Detect which cell encompasses the target text, then output its [x, y] center coordinate. 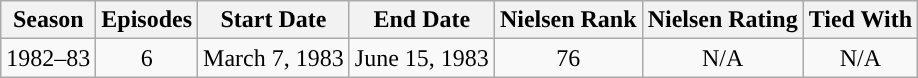
End Date [422, 20]
March 7, 1983 [274, 58]
Episodes [147, 20]
Start Date [274, 20]
6 [147, 58]
Nielsen Rank [568, 20]
June 15, 1983 [422, 58]
76 [568, 58]
1982–83 [48, 58]
Tied With [860, 20]
Season [48, 20]
Nielsen Rating [722, 20]
